Find where the given text appears and provide that cell's center as (x, y) coordinate. 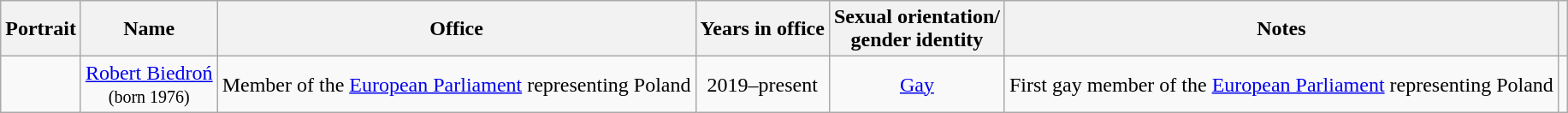
Member of the European Parliament representing Poland (457, 84)
Robert Biedroń(born 1976) (149, 84)
Notes (1281, 29)
Office (457, 29)
Years in office (762, 29)
2019–present (762, 84)
Portrait (41, 29)
Name (149, 29)
First gay member of the European Parliament representing Poland (1281, 84)
Gay (917, 84)
Sexual orientation/gender identity (917, 29)
